Output the (x, y) coordinate of the center of the cell containing the given text.  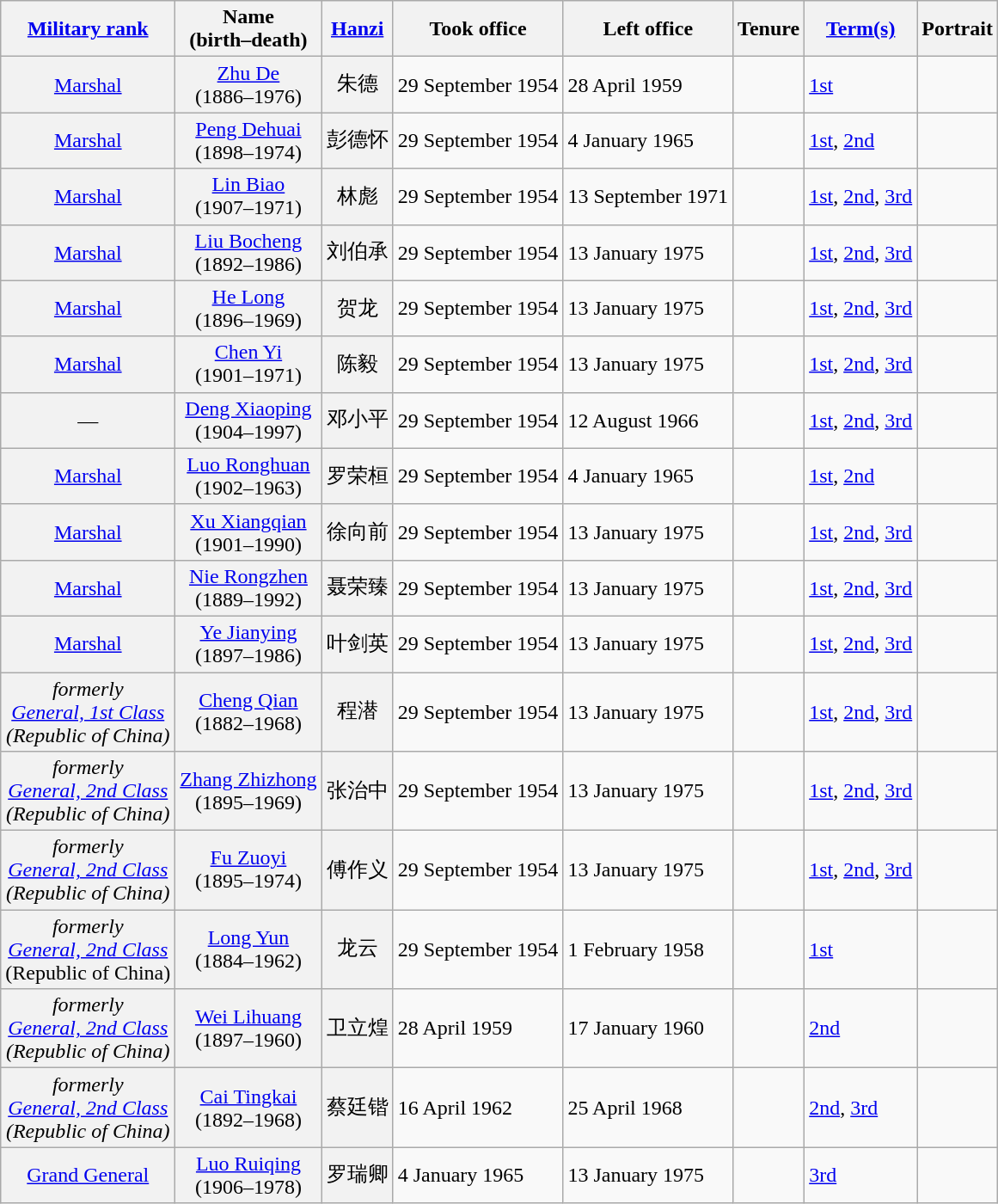
Peng Dehuai(1898–1974) (248, 141)
Long Yun(1884–1962) (248, 949)
Luo Ronghuan(1902–1963) (248, 476)
Military rank (88, 29)
Name(birth–death) (248, 29)
刘伯承 (358, 253)
罗瑞卿 (358, 1175)
徐向前 (358, 531)
13 September 1971 (648, 196)
formerlyGeneral, 1st Class(Republic of China) (88, 712)
彭德怀 (358, 141)
叶剑英 (358, 643)
Chen Yi(1901–1971) (248, 365)
Wei Lihuang(1897–1960) (248, 1029)
17 January 1960 (648, 1029)
林彪 (358, 196)
He Long(1896–1969) (248, 308)
Lin Biao(1907–1971) (248, 196)
— (88, 420)
Deng Xiaoping(1904–1997) (248, 420)
Hanzi (358, 29)
3rd (861, 1175)
12 August 1966 (648, 420)
邓小平 (358, 420)
1 February 1958 (648, 949)
Portrait (958, 29)
张治中 (358, 791)
Luo Ruiqing(1906–1978) (248, 1175)
Fu Zuoyi(1895–1974) (248, 870)
Liu Bocheng(1892–1986) (248, 253)
Grand General (88, 1175)
Xu Xiangqian(1901–1990) (248, 531)
Nie Rongzhen(1889–1992) (248, 588)
罗荣桓 (358, 476)
16 April 1962 (478, 1108)
贺龙 (358, 308)
Ye Jianying(1897–1986) (248, 643)
龙云 (358, 949)
2nd (861, 1029)
陈毅 (358, 365)
卫立煌 (358, 1029)
Tenure (768, 29)
2nd, 3rd (861, 1108)
25 April 1968 (648, 1108)
Left office (648, 29)
Took office (478, 29)
Cai Tingkai(1892–1968) (248, 1108)
傅作义 (358, 870)
朱德 (358, 84)
聂荣臻 (358, 588)
Zhang Zhizhong(1895–1969) (248, 791)
Term(s) (861, 29)
Cheng Qian(1882–1968) (248, 712)
程潜 (358, 712)
Zhu De(1886–1976) (248, 84)
蔡廷锴 (358, 1108)
